Search for the cell housing the specified text and yield its [x, y] center coordinate. 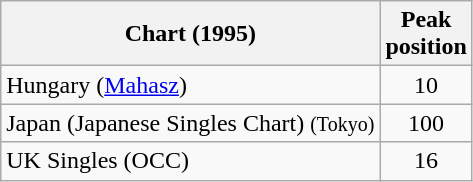
Hungary (Mahasz) [190, 85]
16 [426, 161]
10 [426, 85]
Chart (1995) [190, 34]
UK Singles (OCC) [190, 161]
Peakposition [426, 34]
Japan (Japanese Singles Chart) (Tokyo) [190, 123]
100 [426, 123]
